Extract the [X, Y] coordinate from the center of the cell holding the provided text.  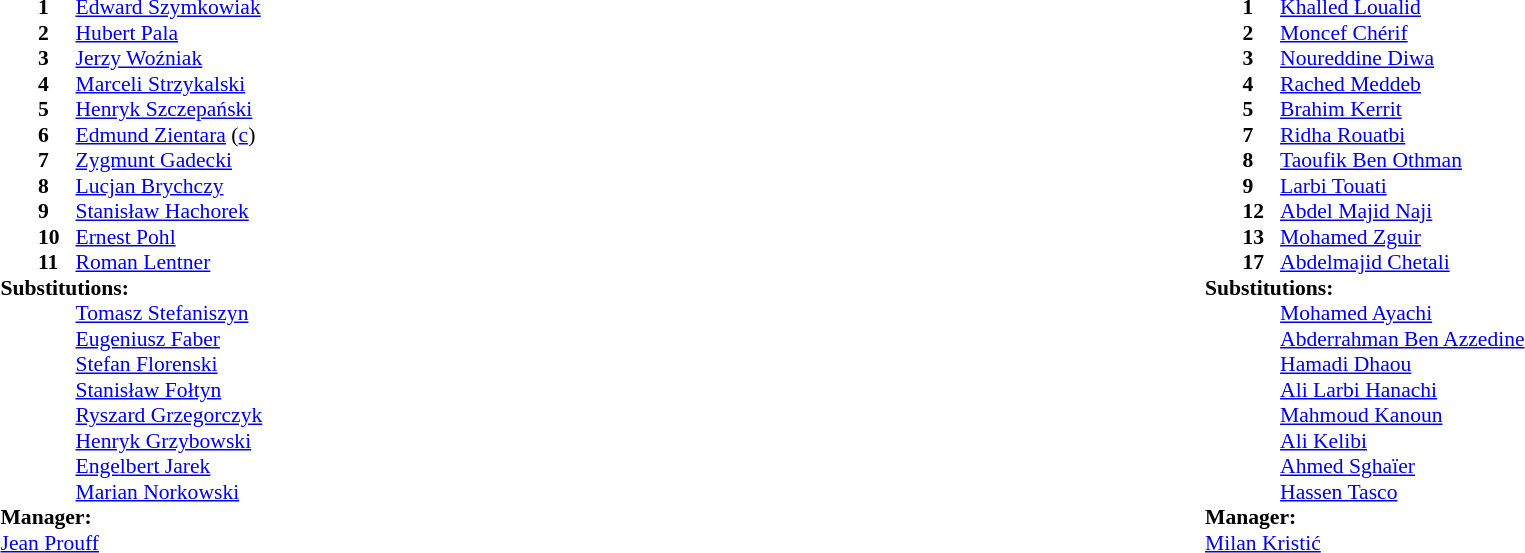
Jerzy Woźniak [170, 59]
Hubert Pala [170, 33]
Stanisław Fołtyn [170, 390]
Brahim Kerrit [1402, 109]
Stanisław Hachorek [170, 211]
Abderrahman Ben Azzedine [1402, 339]
Mahmoud Kanoun [1402, 415]
Henryk Grzybowski [170, 441]
Hassen Tasco [1402, 492]
17 [1262, 263]
Rached Meddeb [1402, 84]
Ridha Rouatbi [1402, 135]
13 [1262, 237]
11 [57, 263]
Roman Lentner [170, 263]
Abdelmajid Chetali [1402, 263]
Henryk Szczepański [170, 109]
Larbi Touati [1402, 186]
Ahmed Sghaïer [1402, 467]
Zygmunt Gadecki [170, 161]
Abdel Majid Naji [1402, 211]
Ryszard Grzegorczyk [170, 415]
Mohamed Ayachi [1402, 313]
Moncef Chérif [1402, 33]
Edmund Zientara (c) [170, 135]
Engelbert Jarek [170, 467]
Lucjan Brychczy [170, 186]
Hamadi Dhaou [1402, 365]
Mohamed Zguir [1402, 237]
12 [1262, 211]
Taoufik Ben Othman [1402, 161]
Marceli Strzykalski [170, 84]
Noureddine Diwa [1402, 59]
10 [57, 237]
Stefan Florenski [170, 365]
Ali Larbi Hanachi [1402, 390]
Ali Kelibi [1402, 441]
Ernest Pohl [170, 237]
Eugeniusz Faber [170, 339]
6 [57, 135]
Tomasz Stefaniszyn [170, 313]
Marian Norkowski [170, 492]
